Scan for the cell matching the given text and deliver its [x, y] coordinate at center. 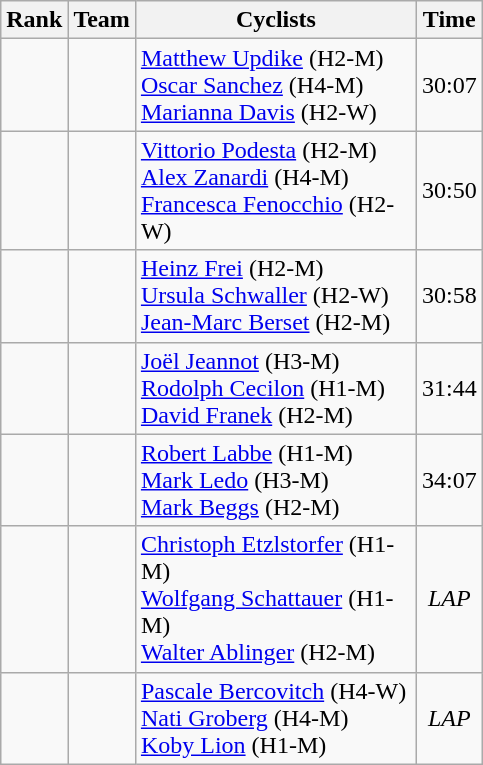
31:44 [449, 388]
Christoph Etzlstorfer (H1-M)Wolfgang Schattauer (H1-M)Walter Ablinger (H2-M) [276, 599]
Joël Jeannot (H3-M)Rodolph Cecilon (H1-M)David Franek (H2-M) [276, 388]
Cyclists [276, 20]
30:50 [449, 190]
Robert Labbe (H1-M)Mark Ledo (H3-M)Mark Beggs (H2-M) [276, 480]
30:58 [449, 296]
Matthew Updike (H2-M)Oscar Sanchez (H4-M)Marianna Davis (H2-W) [276, 85]
Heinz Frei (H2-M)Ursula Schwaller (H2-W)Jean-Marc Berset (H2-M) [276, 296]
Vittorio Podesta (H2-M)Alex Zanardi (H4-M)Francesca Fenocchio (H2-W) [276, 190]
Team [102, 20]
Rank [34, 20]
34:07 [449, 480]
30:07 [449, 85]
Pascale Bercovitch (H4-W)Nati Groberg (H4-M)Koby Lion (H1-M) [276, 718]
Time [449, 20]
